Search for the cell housing the specified text and yield its [X, Y] center coordinate. 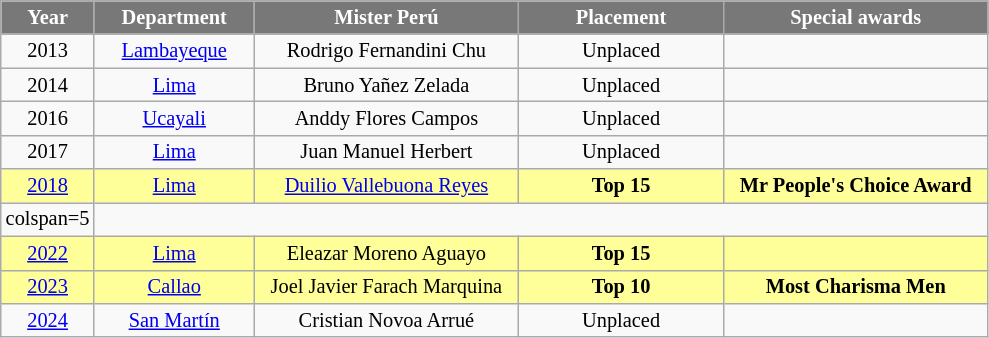
2014 [48, 85]
Ucayali [174, 118]
Eleazar Moreno Aguayo [386, 253]
2013 [48, 51]
2023 [48, 287]
Bruno Yañez Zelada [386, 85]
2022 [48, 253]
Joel Javier Farach Marquina [386, 287]
2018 [48, 186]
colspan=5 [48, 219]
Placement [622, 17]
Anddy Flores Campos [386, 118]
Cristian Novoa Arrué [386, 320]
San Martín [174, 320]
2017 [48, 152]
Lambayeque [174, 51]
Callao [174, 287]
Special awards [856, 17]
Rodrigo Fernandini Chu [386, 51]
Year [48, 17]
Top 10 [622, 287]
Mister Perú [386, 17]
Duilio Vallebuona Reyes [386, 186]
Mr People's Choice Award [856, 186]
Juan Manuel Herbert [386, 152]
Department [174, 17]
2024 [48, 320]
Most Charisma Men [856, 287]
2016 [48, 118]
